Return [x, y] of the center of cell containing provided text 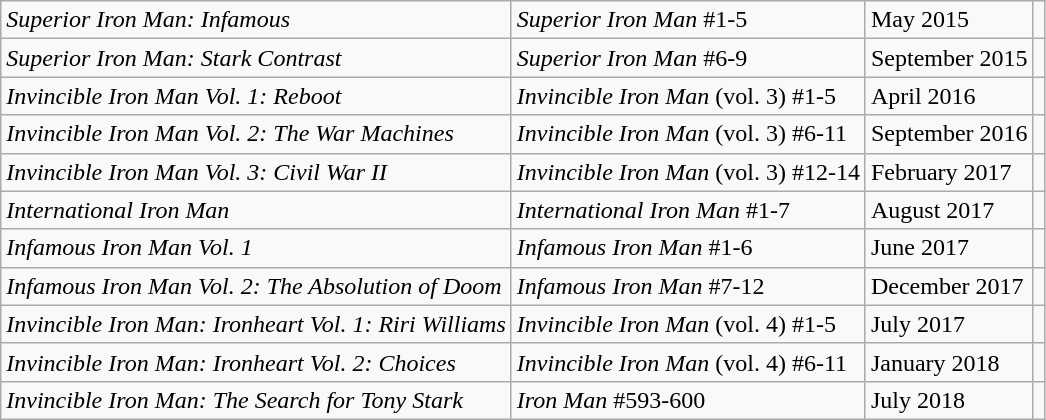
April 2016 [949, 96]
July 2018 [949, 400]
Superior Iron Man: Infamous [256, 20]
June 2017 [949, 248]
Infamous Iron Man #7-12 [688, 286]
Iron Man #593-600 [688, 400]
Infamous Iron Man #1-6 [688, 248]
Invincible Iron Man (vol. 4) #1-5 [688, 324]
September 2016 [949, 134]
August 2017 [949, 210]
Invincible Iron Man: The Search for Tony Stark [256, 400]
Invincible Iron Man (vol. 3) #1-5 [688, 96]
Invincible Iron Man Vol. 1: Reboot [256, 96]
Invincible Iron Man (vol. 4) #6-11 [688, 362]
International Iron Man #1-7 [688, 210]
July 2017 [949, 324]
Superior Iron Man #6-9 [688, 58]
Invincible Iron Man: Ironheart Vol. 1: Riri Williams [256, 324]
Invincible Iron Man (vol. 3) #12-14 [688, 172]
Superior Iron Man #1-5 [688, 20]
January 2018 [949, 362]
February 2017 [949, 172]
Infamous Iron Man Vol. 1 [256, 248]
Invincible Iron Man Vol. 2: The War Machines [256, 134]
International Iron Man [256, 210]
Invincible Iron Man (vol. 3) #6-11 [688, 134]
May 2015 [949, 20]
Infamous Iron Man Vol. 2: The Absolution of Doom [256, 286]
September 2015 [949, 58]
Superior Iron Man: Stark Contrast [256, 58]
December 2017 [949, 286]
Invincible Iron Man: Ironheart Vol. 2: Choices [256, 362]
Invincible Iron Man Vol. 3: Civil War II [256, 172]
